Locate the cell with the specified text and output its (x, y) center coordinate. 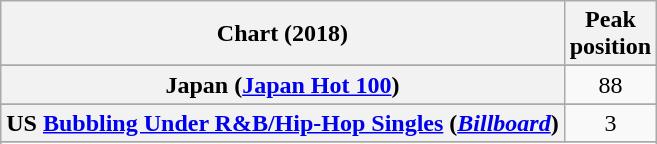
88 (610, 85)
Japan (Japan Hot 100) (282, 85)
3 (610, 123)
Peakposition (610, 34)
Chart (2018) (282, 34)
US Bubbling Under R&B/Hip-Hop Singles (Billboard) (282, 123)
